For the text-containing cell, return its midpoint in (X, Y) coordinate format. 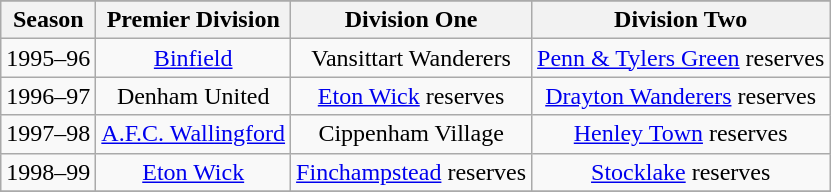
A.F.C. Wallingford (194, 134)
Cippenham Village (412, 134)
1996–97 (48, 96)
Eton Wick reserves (412, 96)
Vansittart Wanderers (412, 58)
Penn & Tylers Green reserves (681, 58)
1998–99 (48, 172)
Stocklake reserves (681, 172)
Finchampstead reserves (412, 172)
Denham United (194, 96)
Binfield (194, 58)
Premier Division (194, 20)
1995–96 (48, 58)
Henley Town reserves (681, 134)
Drayton Wanderers reserves (681, 96)
Eton Wick (194, 172)
Division Two (681, 20)
Season (48, 20)
1997–98 (48, 134)
Division One (412, 20)
